Capture the cell that displays the provided text and extract its (X, Y) central coordinate. 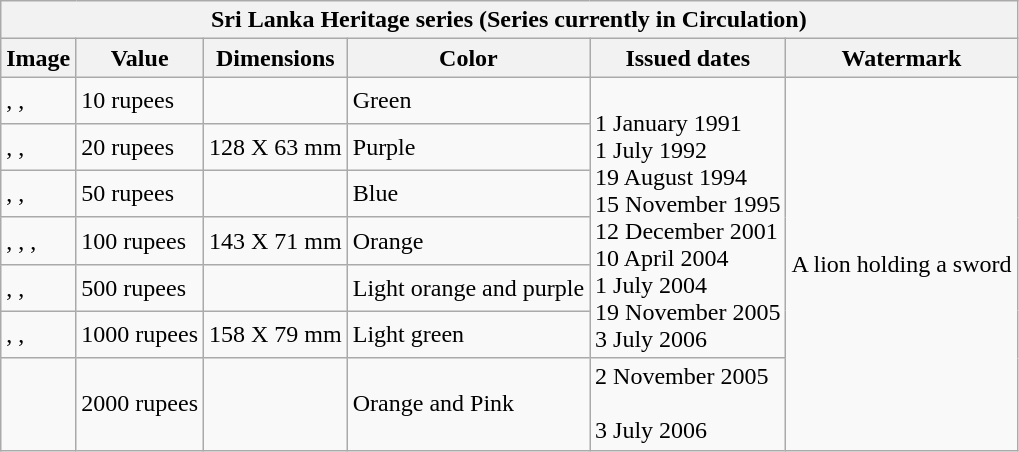
20 rupees (140, 148)
Color (468, 58)
Green (468, 100)
158 X 79 mm (276, 334)
1000 rupees (140, 334)
Light green (468, 334)
143 X 71 mm (276, 240)
, , , (38, 240)
A lion holding a sword (902, 264)
10 rupees (140, 100)
500 rupees (140, 288)
Value (140, 58)
2000 rupees (140, 404)
2 November 20053 July 2006 (688, 404)
Purple (468, 148)
50 rupees (140, 194)
100 rupees (140, 240)
Watermark (902, 58)
Issued dates (688, 58)
Blue (468, 194)
Orange and Pink (468, 404)
128 X 63 mm (276, 148)
Dimensions (276, 58)
Orange (468, 240)
Image (38, 58)
Light orange and purple (468, 288)
1 January 1991 1 July 1992 19 August 1994 15 November 1995 12 December 2001 10 April 2004 1 July 2004 19 November 2005 3 July 2006 (688, 218)
Sri Lanka Heritage series (Series currently in Circulation) (509, 20)
